From the cell containing the given text, extract its center point as (X, Y) coordinate. 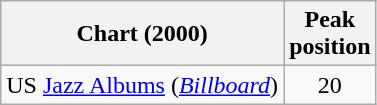
Peakposition (330, 34)
US Jazz Albums (Billboard) (142, 85)
20 (330, 85)
Chart (2000) (142, 34)
